Extract the [X, Y] coordinate from the center of the cell holding the provided text.  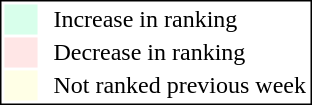
Not ranked previous week [180, 85]
Increase in ranking [180, 19]
Decrease in ranking [180, 53]
